Scan for the cell matching the given text and deliver its (x, y) coordinate at center. 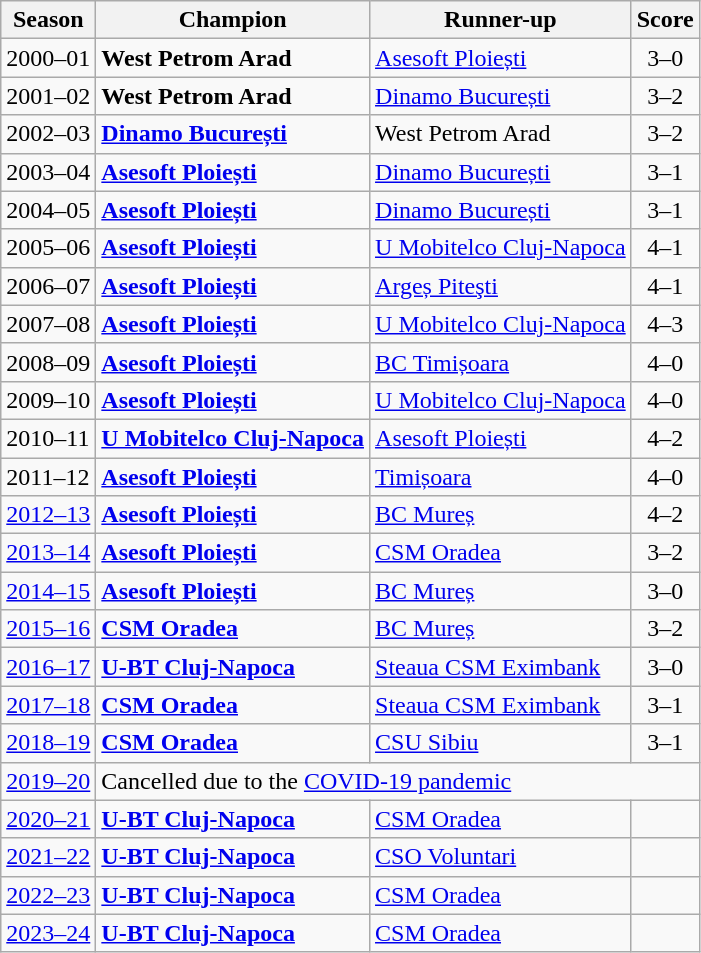
2020–21 (48, 819)
4–3 (665, 324)
2004–05 (48, 210)
2000–01 (48, 58)
Score (665, 20)
2011–12 (48, 477)
2017–18 (48, 705)
CSU Sibiu (501, 743)
2010–11 (48, 438)
BC Timișoara (501, 362)
2019–20 (48, 781)
2002–03 (48, 134)
2022–23 (48, 895)
2021–22 (48, 857)
Timișoara (501, 477)
2008–09 (48, 362)
Cancelled due to the COVID-19 pandemic (398, 781)
2013–14 (48, 553)
Runner-up (501, 20)
2003–04 (48, 172)
2014–15 (48, 591)
Argeș Piteşti (501, 286)
2007–08 (48, 324)
2001–02 (48, 96)
Champion (233, 20)
Season (48, 20)
2018–19 (48, 743)
2023–24 (48, 933)
2016–17 (48, 667)
2012–13 (48, 515)
2009–10 (48, 400)
2006–07 (48, 286)
CSO Voluntari (501, 857)
2015–16 (48, 629)
2005–06 (48, 248)
